Scan for the cell matching the given text and deliver its (X, Y) coordinate at center. 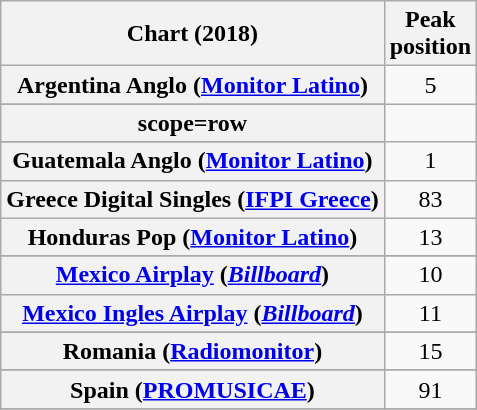
Mexico Airplay (Billboard) (192, 275)
5 (430, 85)
11 (430, 313)
Honduras Pop (Monitor Latino) (192, 237)
Romania (Radiomonitor) (192, 351)
Peak position (430, 34)
scope=row (192, 123)
Spain (PROMUSICAE) (192, 389)
Greece Digital Singles (IFPI Greece) (192, 199)
Chart (2018) (192, 34)
83 (430, 199)
Guatemala Anglo (Monitor Latino) (192, 161)
Argentina Anglo (Monitor Latino) (192, 85)
15 (430, 351)
Mexico Ingles Airplay (Billboard) (192, 313)
13 (430, 237)
10 (430, 275)
91 (430, 389)
1 (430, 161)
